Capture the cell that displays the provided text and extract its [x, y] central coordinate. 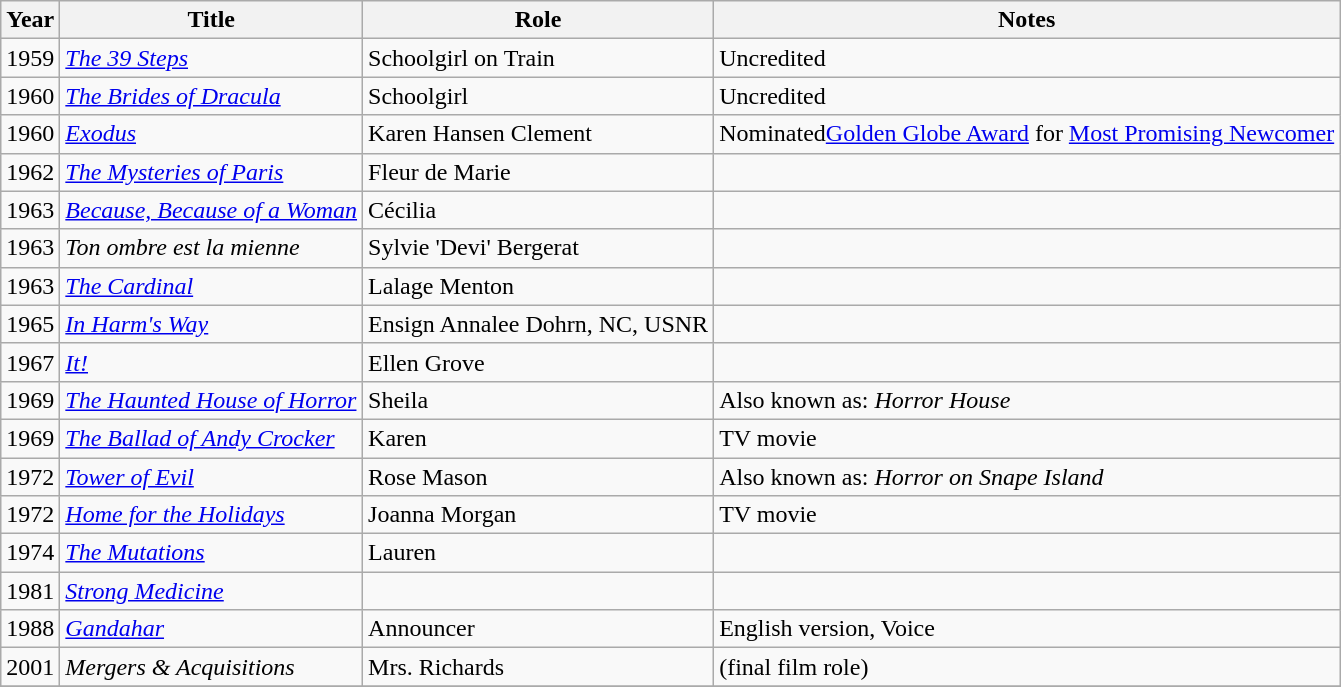
Karen Hansen Clement [538, 134]
1965 [30, 324]
Lauren [538, 553]
The Ballad of Andy Crocker [212, 438]
(final film role) [1027, 667]
1988 [30, 629]
Role [538, 20]
Ton ombre est la mienne [212, 248]
Sylvie 'Devi' Bergerat [538, 248]
The Mysteries of Paris [212, 172]
Schoolgirl on Train [538, 58]
Announcer [538, 629]
Notes [1027, 20]
The Mutations [212, 553]
Because, Because of a Woman [212, 210]
NominatedGolden Globe Award for Most Promising Newcomer [1027, 134]
1974 [30, 553]
Mrs. Richards [538, 667]
2001 [30, 667]
The Brides of Dracula [212, 96]
Ensign Annalee Dohrn, NC, USNR [538, 324]
Year [30, 20]
Exodus [212, 134]
The Haunted House of Horror [212, 400]
It! [212, 362]
Strong Medicine [212, 591]
1981 [30, 591]
The 39 Steps [212, 58]
Also known as: Horror House [1027, 400]
Gandahar [212, 629]
Sheila [538, 400]
1962 [30, 172]
Mergers & Acquisitions [212, 667]
Ellen Grove [538, 362]
Joanna Morgan [538, 515]
1959 [30, 58]
The Cardinal [212, 286]
Karen [538, 438]
Cécilia [538, 210]
Lalage Menton [538, 286]
Rose Mason [538, 477]
1967 [30, 362]
Fleur de Marie [538, 172]
Schoolgirl [538, 96]
Home for the Holidays [212, 515]
Tower of Evil [212, 477]
English version, Voice [1027, 629]
Also known as: Horror on Snape Island [1027, 477]
In Harm's Way [212, 324]
Title [212, 20]
